Determine the (x, y) coordinate at the center of the cell enclosing the given text.  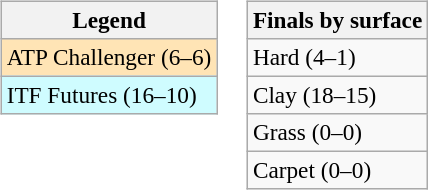
ITF Futures (16–10) (108, 95)
ATP Challenger (6–6) (108, 57)
Carpet (0–0) (337, 171)
Grass (0–0) (337, 133)
Hard (4–1) (337, 57)
Clay (18–15) (337, 95)
Finals by surface (337, 20)
Legend (108, 20)
